Pinpoint the cell where the given text exists, returning its [X, Y] midpoint coordinate. 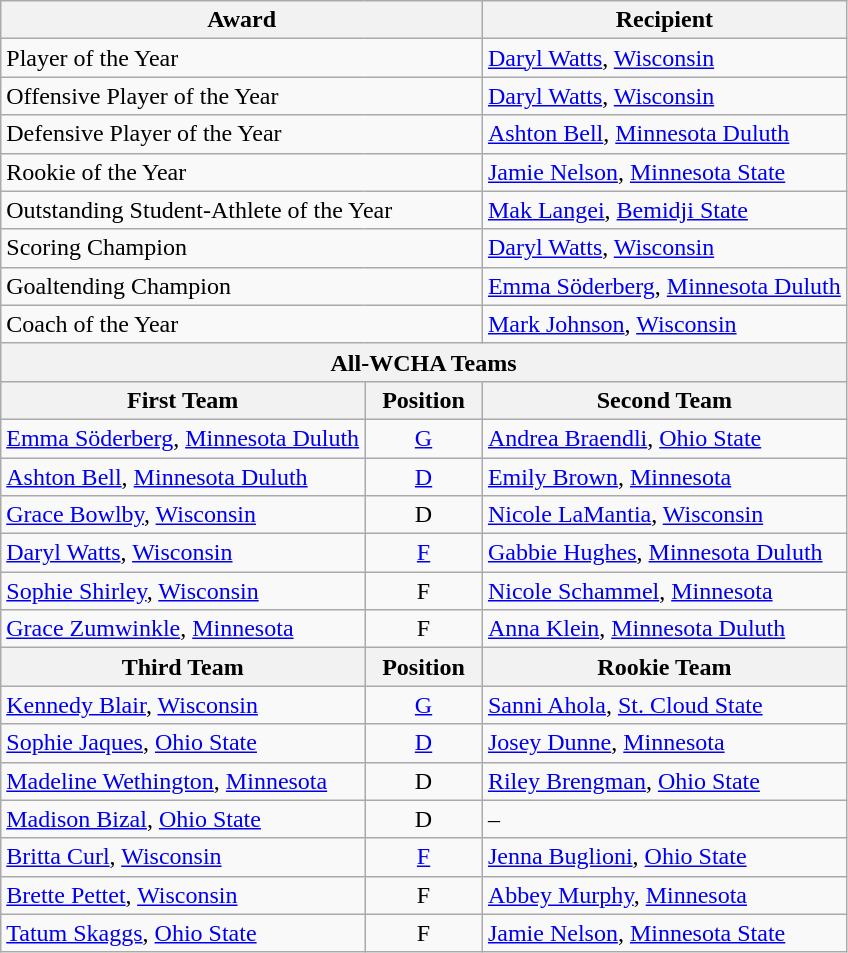
Brette Pettet, Wisconsin [183, 895]
Tatum Skaggs, Ohio State [183, 933]
Emily Brown, Minnesota [664, 477]
Rookie Team [664, 667]
Madeline Wethington, Minnesota [183, 781]
Riley Brengman, Ohio State [664, 781]
Outstanding Student-Athlete of the Year [242, 210]
All-WCHA Teams [424, 362]
Josey Dunne, Minnesota [664, 743]
Grace Zumwinkle, Minnesota [183, 629]
First Team [183, 400]
Andrea Braendli, Ohio State [664, 438]
Sanni Ahola, St. Cloud State [664, 705]
Coach of the Year [242, 324]
Rookie of the Year [242, 172]
Defensive Player of the Year [242, 134]
Offensive Player of the Year [242, 96]
Scoring Champion [242, 248]
Second Team [664, 400]
Britta Curl, Wisconsin [183, 857]
Nicole LaMantia, Wisconsin [664, 515]
Gabbie Hughes, Minnesota Duluth [664, 553]
Third Team [183, 667]
Madison Bizal, Ohio State [183, 819]
Jenna Buglioni, Ohio State [664, 857]
Sophie Jaques, Ohio State [183, 743]
Mark Johnson, Wisconsin [664, 324]
– [664, 819]
Award [242, 20]
Kennedy Blair, Wisconsin [183, 705]
Mak Langei, Bemidji State [664, 210]
Sophie Shirley, Wisconsin [183, 591]
Abbey Murphy, Minnesota [664, 895]
Grace Bowlby, Wisconsin [183, 515]
Goaltending Champion [242, 286]
Recipient [664, 20]
Player of the Year [242, 58]
Anna Klein, Minnesota Duluth [664, 629]
Nicole Schammel, Minnesota [664, 591]
